Return the (x, y) coordinate for the center point of the cell that contains the specified text.  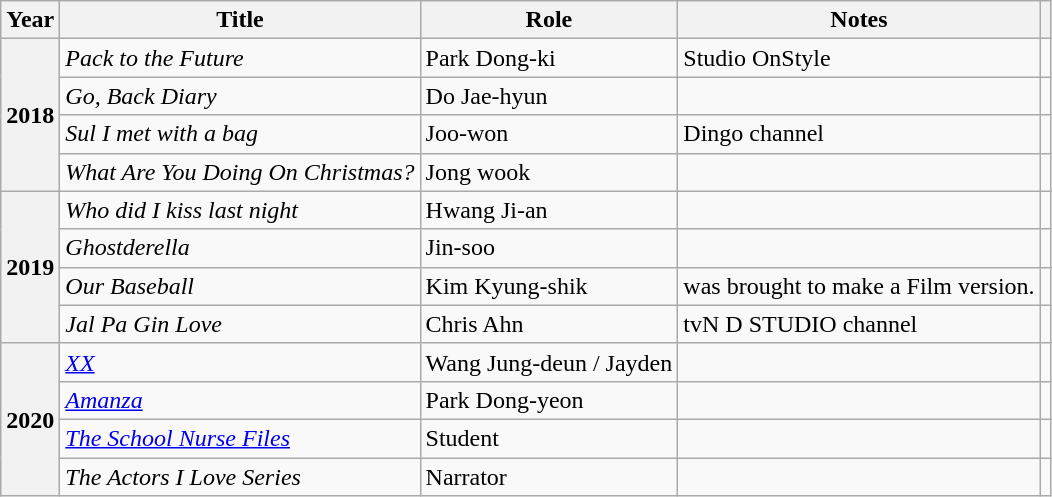
Joo-won (549, 134)
Wang Jung-deun / Jayden (549, 362)
The Actors I Love Series (240, 477)
Park Dong-yeon (549, 400)
Ghostderella (240, 248)
Amanza (240, 400)
Jong wook (549, 172)
What Are You Doing On Christmas? (240, 172)
tvN D STUDIO channel (859, 324)
Jin-soo (549, 248)
Hwang Ji-an (549, 210)
2020 (30, 419)
Year (30, 20)
was brought to make a Film version. (859, 286)
XX (240, 362)
Park Dong-ki (549, 58)
Chris Ahn (549, 324)
Title (240, 20)
Studio OnStyle (859, 58)
Do Jae-hyun (549, 96)
Pack to the Future (240, 58)
Jal Pa Gin Love (240, 324)
Our Baseball (240, 286)
2018 (30, 115)
Role (549, 20)
Kim Kyung-shik (549, 286)
Who did I kiss last night (240, 210)
The School Nurse Files (240, 438)
Dingo channel (859, 134)
Sul I met with a bag (240, 134)
Notes (859, 20)
Student (549, 438)
Narrator (549, 477)
Go, Back Diary (240, 96)
2019 (30, 267)
